Search for the cell housing the specified text and yield its (x, y) center coordinate. 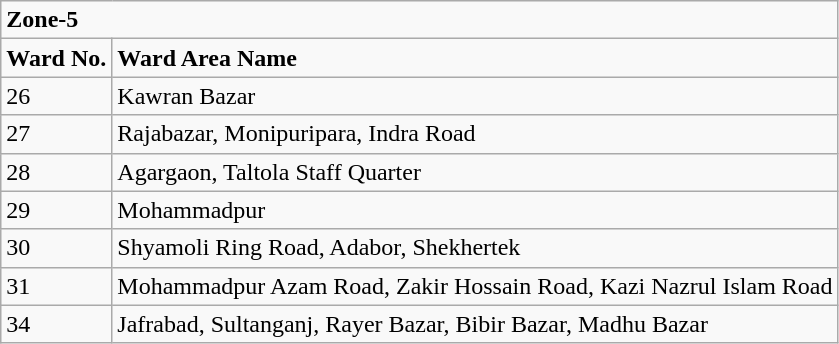
27 (56, 134)
Mohammadpur Azam Road, Zakir Hossain Road, Kazi Nazrul Islam Road (475, 286)
Mohammadpur (475, 210)
31 (56, 286)
Zone-5 (420, 20)
26 (56, 96)
Kawran Bazar (475, 96)
34 (56, 324)
Ward Area Name (475, 58)
28 (56, 172)
30 (56, 248)
Rajabazar, Monipuripara, Indra Road (475, 134)
Shyamoli Ring Road, Adabor, Shekhertek (475, 248)
Ward No. (56, 58)
29 (56, 210)
Agargaon, Taltola Staff Quarter (475, 172)
Jafrabad, Sultanganj, Rayer Bazar, Bibir Bazar, Madhu Bazar (475, 324)
